Search for the cell housing the specified text and yield its [x, y] center coordinate. 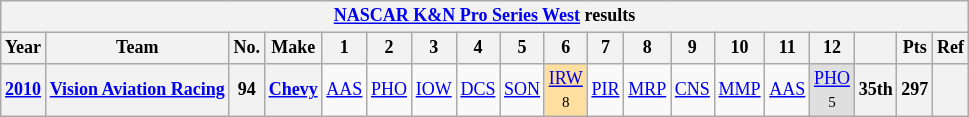
1 [344, 48]
CNS [693, 90]
Make [293, 48]
12 [832, 48]
3 [434, 48]
7 [606, 48]
DCS [478, 90]
Team [137, 48]
8 [648, 48]
IRW8 [566, 90]
MRP [648, 90]
11 [788, 48]
No. [246, 48]
Year [24, 48]
10 [740, 48]
2010 [24, 90]
297 [915, 90]
Vision Aviation Racing [137, 90]
35th [876, 90]
9 [693, 48]
MMP [740, 90]
2 [390, 48]
IOW [434, 90]
5 [522, 48]
4 [478, 48]
Pts [915, 48]
PIR [606, 90]
94 [246, 90]
Chevy [293, 90]
6 [566, 48]
SON [522, 90]
PHO [390, 90]
PHO5 [832, 90]
NASCAR K&N Pro Series West results [485, 16]
Ref [951, 48]
